Extract the (x, y) coordinate from the center of the cell holding the provided text.  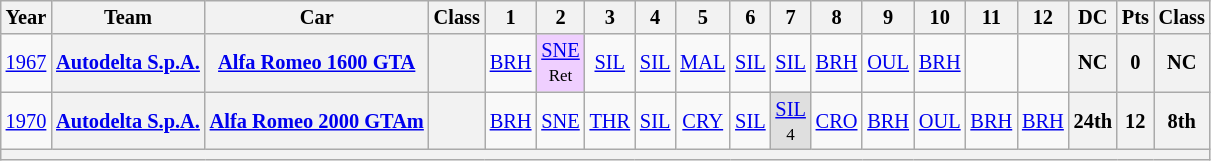
CRO (837, 121)
Car (317, 17)
10 (940, 17)
Alfa Romeo 1600 GTA (317, 63)
11 (991, 17)
4 (655, 17)
SNE (560, 121)
Alfa Romeo 2000 GTAm (317, 121)
7 (790, 17)
0 (1136, 63)
1967 (26, 63)
1970 (26, 121)
5 (702, 17)
Pts (1136, 17)
THR (610, 121)
CRY (702, 121)
MAL (702, 63)
8th (1182, 121)
1 (511, 17)
3 (610, 17)
Year (26, 17)
2 (560, 17)
9 (888, 17)
SNERet (560, 63)
Team (128, 17)
6 (750, 17)
SIL4 (790, 121)
DC (1093, 17)
24th (1093, 121)
8 (837, 17)
